Search for the cell housing the specified text and yield its (X, Y) center coordinate. 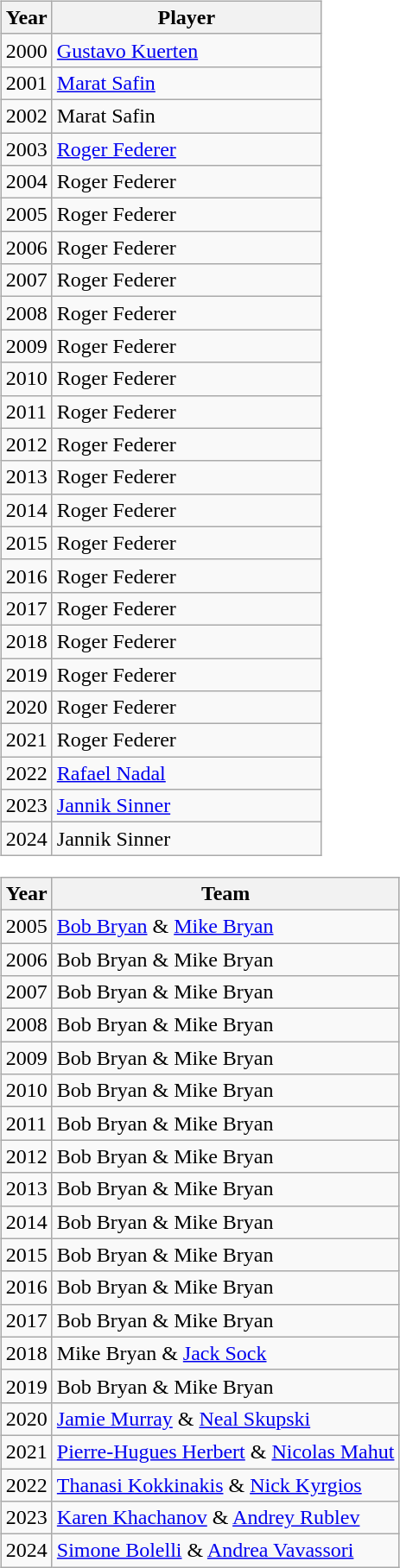
Jamie Murray & Neal Skupski (225, 1419)
2004 (26, 182)
Team (225, 893)
Simone Bolelli & Andrea Vavassori (225, 1551)
2001 (26, 83)
Pierre-Hugues Herbert & Nicolas Mahut (225, 1452)
2003 (26, 149)
2002 (26, 116)
Player (187, 17)
Mike Bryan & Jack Sock (225, 1353)
Gustavo Kuerten (187, 50)
Karen Khachanov & Andrey Rublev (225, 1518)
2000 (26, 50)
Thanasi Kokkinakis & Nick Kyrgios (225, 1485)
Rafael Nadal (187, 773)
